Find where the given text appears and provide that cell's center as [X, Y] coordinate. 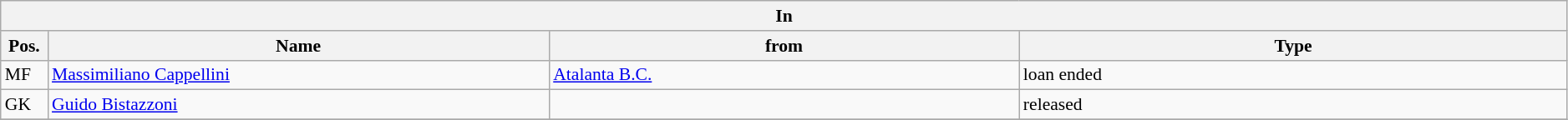
Guido Bistazzoni [298, 105]
loan ended [1293, 75]
In [784, 16]
GK [24, 105]
MF [24, 75]
Massimiliano Cappellini [298, 75]
from [784, 46]
Pos. [24, 46]
Name [298, 46]
Atalanta B.C. [784, 75]
released [1293, 105]
Type [1293, 46]
